Output the [X, Y] coordinate of the center of the cell containing the given text.  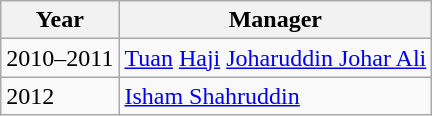
2012 [60, 96]
Tuan Haji Joharuddin Johar Ali [276, 58]
Isham Shahruddin [276, 96]
Year [60, 20]
Manager [276, 20]
2010–2011 [60, 58]
